Search for the cell housing the specified text and yield its [x, y] center coordinate. 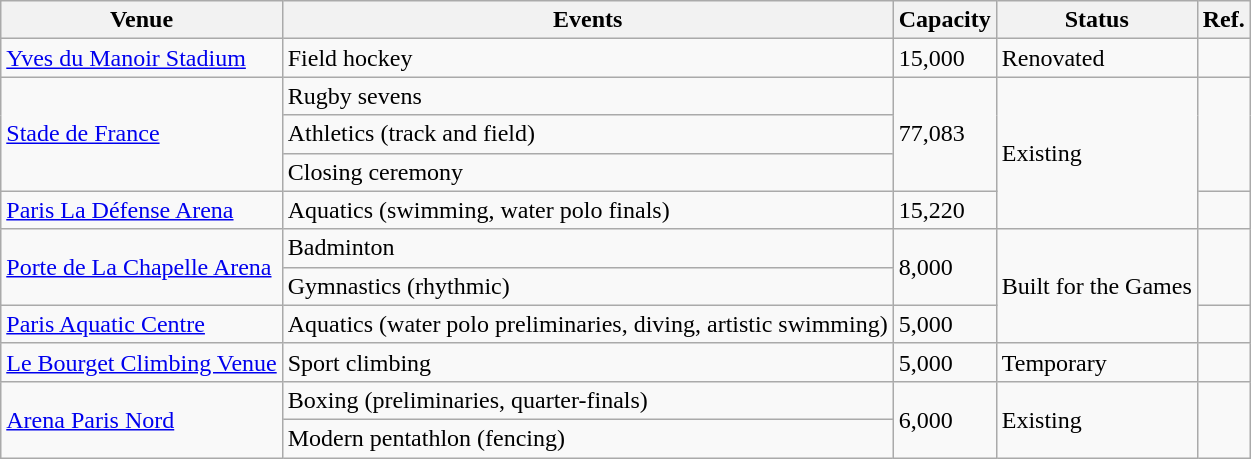
Badminton [588, 248]
8,000 [944, 267]
Rugby sevens [588, 96]
15,220 [944, 210]
Le Bourget Climbing Venue [142, 362]
Events [588, 20]
Sport climbing [588, 362]
Temporary [1096, 362]
Field hockey [588, 58]
Aquatics (swimming, water polo finals) [588, 210]
Modern pentathlon (fencing) [588, 438]
Built for the Games [1096, 286]
Ref. [1224, 20]
Venue [142, 20]
Aquatics (water polo preliminaries, diving, artistic swimming) [588, 324]
Yves du Manoir Stadium [142, 58]
Boxing (preliminaries, quarter-finals) [588, 400]
Athletics (track and field) [588, 134]
Renovated [1096, 58]
Closing ceremony [588, 172]
77,083 [944, 134]
Paris Aquatic Centre [142, 324]
Capacity [944, 20]
15,000 [944, 58]
Paris La Défense Arena [142, 210]
Gymnastics (rhythmic) [588, 286]
Porte de La Chapelle Arena [142, 267]
6,000 [944, 419]
Arena Paris Nord [142, 419]
Stade de France [142, 134]
Status [1096, 20]
